Identify which cell holds the provided text, then report its (x, y) central coordinate. 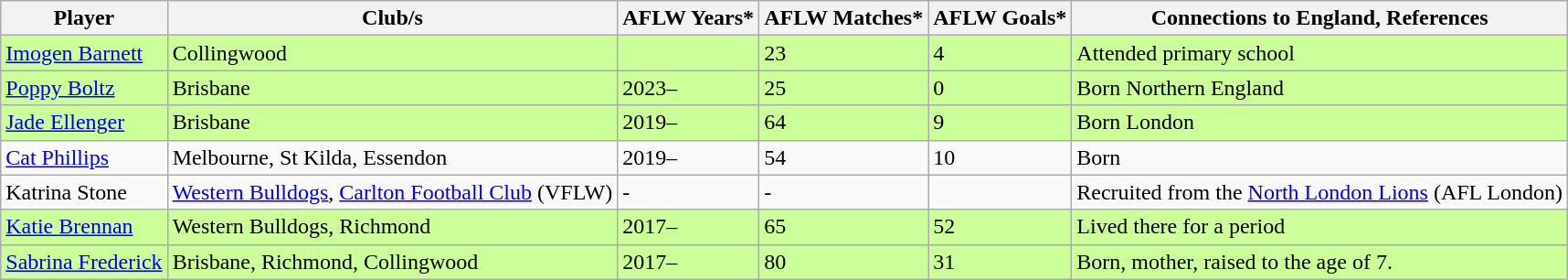
80 (844, 262)
25 (844, 88)
64 (844, 123)
Lived there for a period (1319, 227)
Born Northern England (1319, 88)
Western Bulldogs, Carlton Football Club (VFLW) (393, 192)
Melbourne, St Kilda, Essendon (393, 157)
52 (1000, 227)
Western Bulldogs, Richmond (393, 227)
Player (84, 18)
Poppy Boltz (84, 88)
54 (844, 157)
Connections to England, References (1319, 18)
AFLW Matches* (844, 18)
Attended primary school (1319, 53)
Collingwood (393, 53)
Born (1319, 157)
Katie Brennan (84, 227)
23 (844, 53)
Sabrina Frederick (84, 262)
31 (1000, 262)
Born, mother, raised to the age of 7. (1319, 262)
Brisbane, Richmond, Collingwood (393, 262)
4 (1000, 53)
Imogen Barnett (84, 53)
Recruited from the North London Lions (AFL London) (1319, 192)
0 (1000, 88)
Born London (1319, 123)
Cat Phillips (84, 157)
Katrina Stone (84, 192)
AFLW Years* (689, 18)
AFLW Goals* (1000, 18)
65 (844, 227)
10 (1000, 157)
2023– (689, 88)
Club/s (393, 18)
9 (1000, 123)
Jade Ellenger (84, 123)
